Search for the cell housing the specified text and yield its (x, y) center coordinate. 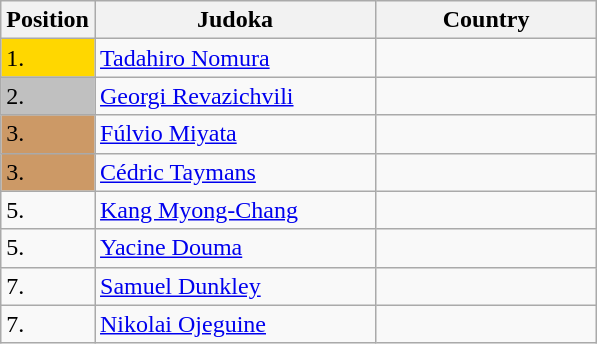
Nikolai Ojeguine (234, 324)
Position (48, 20)
Country (486, 20)
Cédric Taymans (234, 172)
Samuel Dunkley (234, 286)
Tadahiro Nomura (234, 58)
1. (48, 58)
Yacine Douma (234, 248)
Kang Myong-Chang (234, 210)
Judoka (234, 20)
Georgi Revazichvili (234, 96)
2. (48, 96)
Fúlvio Miyata (234, 134)
